Pinpoint the cell where the given text exists, returning its (x, y) midpoint coordinate. 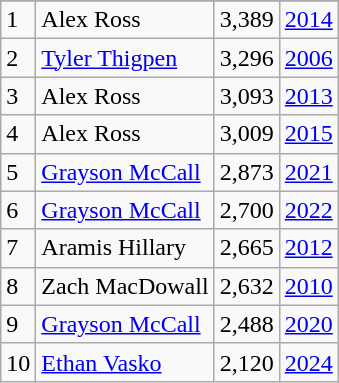
5 (18, 172)
2022 (308, 210)
3,009 (246, 134)
2021 (308, 172)
9 (18, 324)
2024 (308, 362)
2,665 (246, 248)
2,120 (246, 362)
2006 (308, 58)
3,296 (246, 58)
Aramis Hillary (125, 248)
2,488 (246, 324)
10 (18, 362)
Tyler Thigpen (125, 58)
3,093 (246, 96)
6 (18, 210)
Zach MacDowall (125, 286)
8 (18, 286)
7 (18, 248)
2,873 (246, 172)
2010 (308, 286)
Ethan Vasko (125, 362)
2015 (308, 134)
2,700 (246, 210)
2013 (308, 96)
4 (18, 134)
2 (18, 58)
3 (18, 96)
3,389 (246, 20)
1 (18, 20)
2,632 (246, 286)
2012 (308, 248)
2020 (308, 324)
2014 (308, 20)
